Return [X, Y] of the center of cell containing provided text 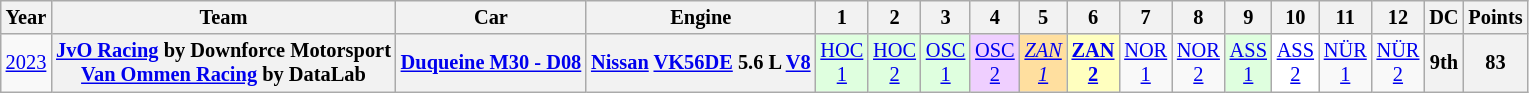
NOR1 [1146, 63]
DC [1444, 17]
Nissan VK56DE 5.6 L V8 [700, 63]
83 [1495, 63]
HOC2 [894, 63]
Team [224, 17]
Year [26, 17]
ASS2 [1296, 63]
2 [894, 17]
OSC2 [994, 63]
HOC1 [842, 63]
ZAN1 [1044, 63]
3 [946, 17]
JvO Racing by Downforce MotorsportVan Ommen Racing by DataLab [224, 63]
Engine [700, 17]
6 [1094, 17]
2023 [26, 63]
ASS1 [1248, 63]
NOR2 [1198, 63]
NÜR1 [1346, 63]
10 [1296, 17]
4 [994, 17]
7 [1146, 17]
NÜR2 [1398, 63]
Points [1495, 17]
8 [1198, 17]
5 [1044, 17]
9 [1248, 17]
1 [842, 17]
ZAN2 [1094, 63]
Car [491, 17]
11 [1346, 17]
Duqueine M30 - D08 [491, 63]
OSC1 [946, 63]
12 [1398, 17]
9th [1444, 63]
